Provide the [X, Y] coordinate of the cell's center where the given text is located.  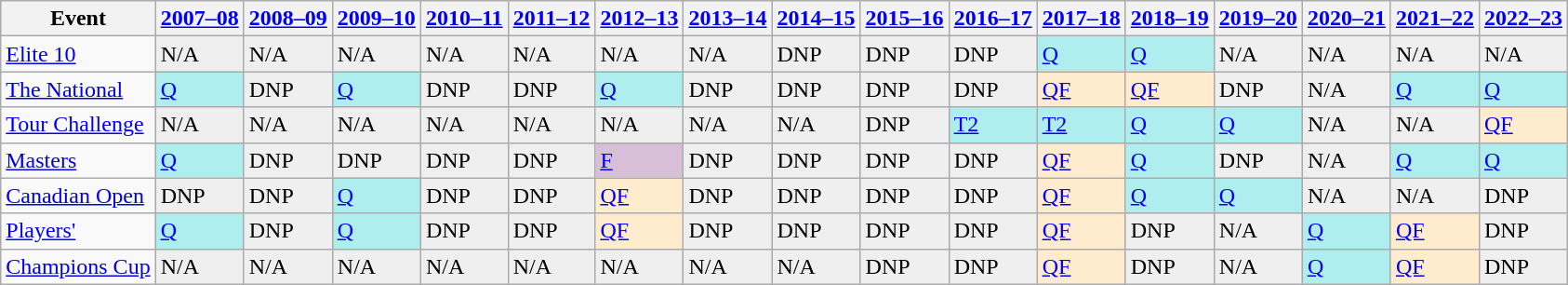
2017–18 [1081, 19]
F [640, 160]
Champions Cup [78, 266]
2022–23 [1523, 19]
2021–22 [1434, 19]
Event [78, 19]
2008–09 [288, 19]
2012–13 [640, 19]
2019–20 [1257, 19]
Masters [78, 160]
2011–12 [551, 19]
The National [78, 89]
2009–10 [376, 19]
2018–19 [1170, 19]
2014–15 [817, 19]
2015–16 [904, 19]
Players' [78, 231]
Canadian Open [78, 196]
2010–11 [464, 19]
2007–08 [199, 19]
Tour Challenge [78, 125]
2013–14 [727, 19]
2016–17 [993, 19]
2020–21 [1347, 19]
Elite 10 [78, 54]
